Identify which cell holds the provided text, then report its [X, Y] central coordinate. 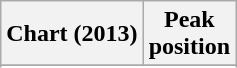
Chart (2013) [72, 34]
Peak position [189, 34]
